Pinpoint the cell where the given text exists, returning its (X, Y) midpoint coordinate. 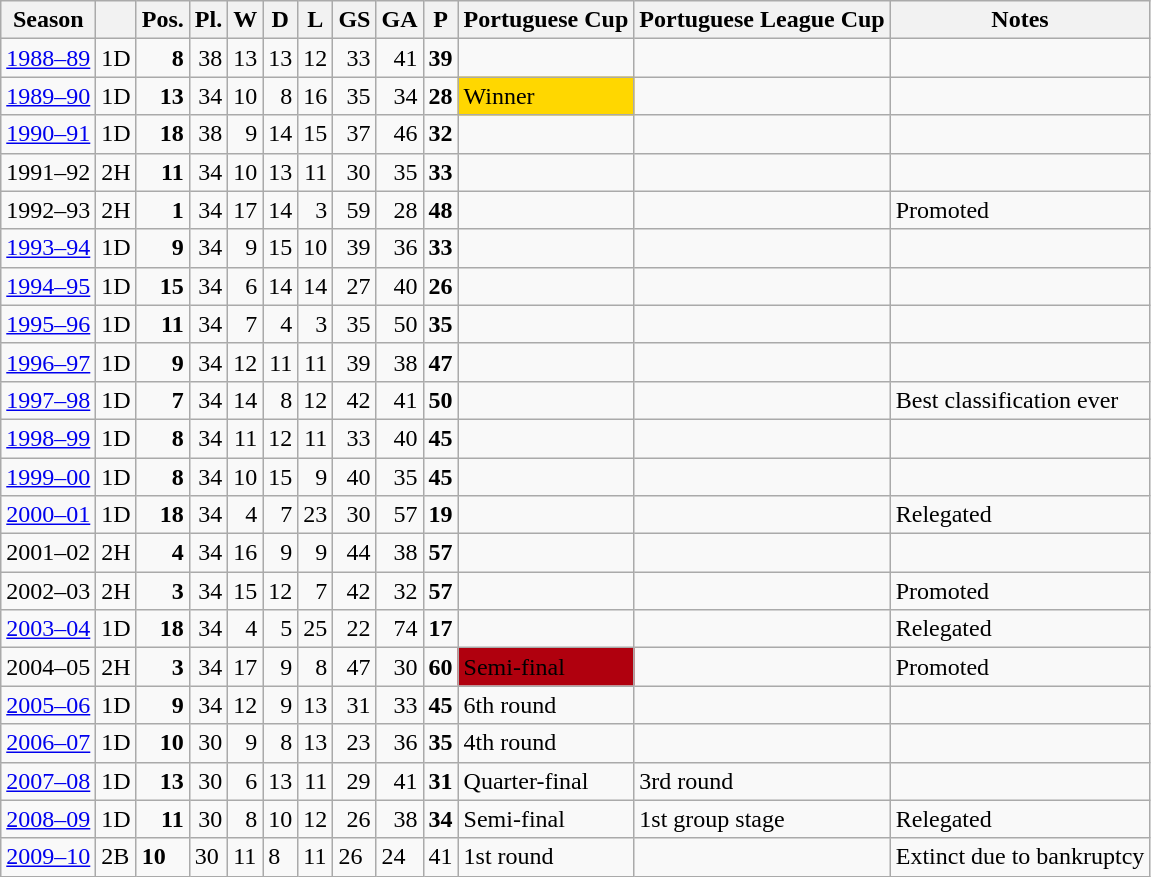
GA (400, 20)
2000–01 (48, 515)
W (246, 20)
74 (400, 629)
5 (280, 629)
25 (316, 629)
Quarter-final (546, 781)
1991–92 (48, 172)
1997–98 (48, 400)
GS (354, 20)
1988–89 (48, 58)
1 (162, 210)
24 (400, 857)
2003–04 (48, 629)
Pl. (208, 20)
1st round (546, 857)
2005–06 (48, 705)
6th round (546, 705)
Season (48, 20)
60 (440, 667)
Portuguese Cup (546, 20)
2002–03 (48, 591)
59 (354, 210)
1999–00 (48, 477)
Winner (546, 96)
2009–10 (48, 857)
1994–95 (48, 286)
19 (440, 515)
46 (400, 134)
22 (354, 629)
Pos. (162, 20)
Portuguese League Cup (762, 20)
27 (354, 286)
1993–94 (48, 248)
1992–93 (48, 210)
Best classification ever (1020, 400)
2007–08 (48, 781)
1990–91 (48, 134)
4th round (546, 743)
L (316, 20)
D (280, 20)
Extinct due to bankruptcy (1020, 857)
1998–99 (48, 438)
2004–05 (48, 667)
2008–09 (48, 819)
29 (354, 781)
3rd round (762, 781)
1996–97 (48, 362)
1995–96 (48, 324)
1989–90 (48, 96)
1st group stage (762, 819)
P (440, 20)
44 (354, 553)
2B (116, 857)
2006–07 (48, 743)
Notes (1020, 20)
48 (440, 210)
2001–02 (48, 553)
37 (354, 134)
